Pinpoint the cell where the given text exists, returning its (X, Y) midpoint coordinate. 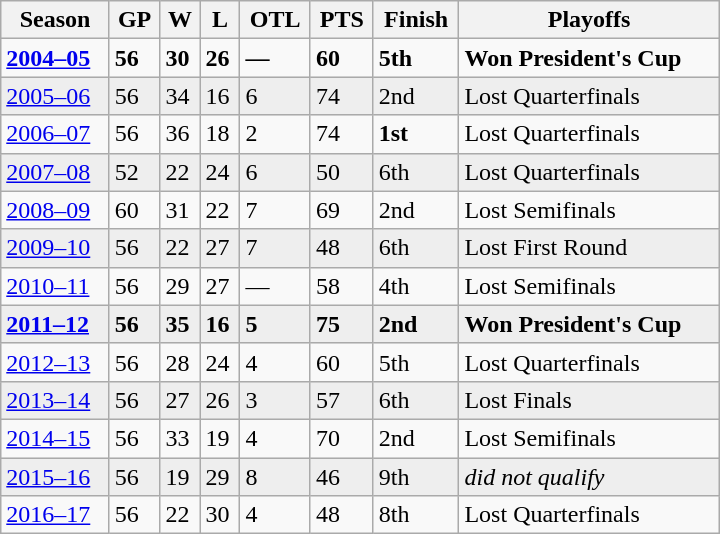
2005–06 (55, 96)
2009–10 (55, 248)
1st (416, 134)
70 (342, 438)
50 (342, 172)
3 (275, 400)
2016–17 (55, 515)
2007–08 (55, 172)
2 (275, 134)
Finish (416, 20)
36 (180, 134)
Lost First Round (589, 248)
W (180, 20)
2014–15 (55, 438)
OTL (275, 20)
58 (342, 286)
8 (275, 477)
69 (342, 210)
18 (220, 134)
Lost Finals (589, 400)
33 (180, 438)
31 (180, 210)
PTS (342, 20)
4th (416, 286)
GP (134, 20)
Playoffs (589, 20)
9th (416, 477)
2008–09 (55, 210)
35 (180, 324)
75 (342, 324)
2004–05 (55, 58)
2013–14 (55, 400)
Season (55, 20)
2011–12 (55, 324)
2006–07 (55, 134)
46 (342, 477)
2012–13 (55, 362)
2015–16 (55, 477)
52 (134, 172)
57 (342, 400)
28 (180, 362)
5 (275, 324)
did not qualify (589, 477)
L (220, 20)
34 (180, 96)
2010–11 (55, 286)
8th (416, 515)
